Provide the (X, Y) coordinate of the cell's center where the given text is located.  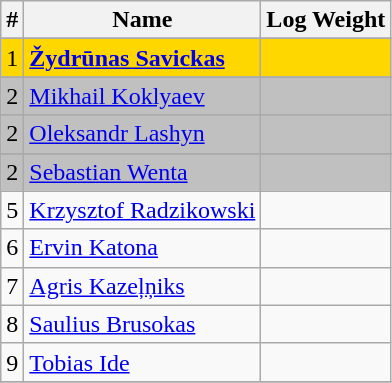
Oleksandr Lashyn (142, 134)
Agris Kazeļņiks (142, 286)
5 (12, 210)
Saulius Brusokas (142, 324)
Name (142, 20)
Mikhail Koklyaev (142, 96)
Krzysztof Radzikowski (142, 210)
9 (12, 362)
8 (12, 324)
# (12, 20)
Sebastian Wenta (142, 172)
Tobias Ide (142, 362)
Log Weight (326, 20)
Žydrūnas Savickas (142, 58)
6 (12, 248)
1 (12, 58)
7 (12, 286)
Ervin Katona (142, 248)
